Identify which cell holds the provided text, then report its (X, Y) central coordinate. 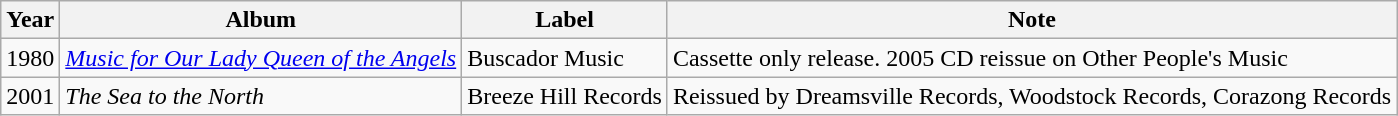
Cassette only release. 2005 CD reissue on Other People's Music (1032, 58)
Year (30, 20)
Album (261, 20)
Breeze Hill Records (565, 96)
Buscador Music (565, 58)
The Sea to the North (261, 96)
Reissued by Dreamsville Records, Woodstock Records, Corazong Records (1032, 96)
Note (1032, 20)
Music for Our Lady Queen of the Angels (261, 58)
Label (565, 20)
2001 (30, 96)
1980 (30, 58)
